Output the (X, Y) coordinate of the center of the cell containing the given text.  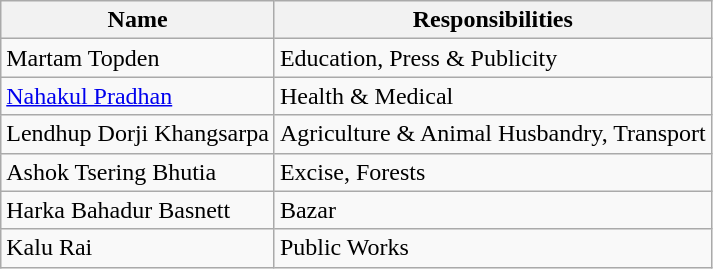
Public Works (492, 248)
Agriculture & Animal Husbandry, Transport (492, 134)
Nahakul Pradhan (138, 96)
Excise, Forests (492, 172)
Bazar (492, 210)
Health & Medical (492, 96)
Education, Press & Publicity (492, 58)
Kalu Rai (138, 248)
Responsibilities (492, 20)
Ashok Tsering Bhutia (138, 172)
Name (138, 20)
Lendhup Dorji Khangsarpa (138, 134)
Martam Topden (138, 58)
Harka Bahadur Basnett (138, 210)
